Output the (x, y) coordinate of the center of the cell containing the given text.  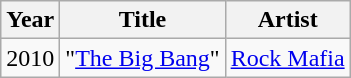
Rock Mafia (288, 58)
Title (142, 20)
2010 (30, 58)
"The Big Bang" (142, 58)
Artist (288, 20)
Year (30, 20)
